Return the [X, Y] coordinate for the center point of the cell that contains the specified text.  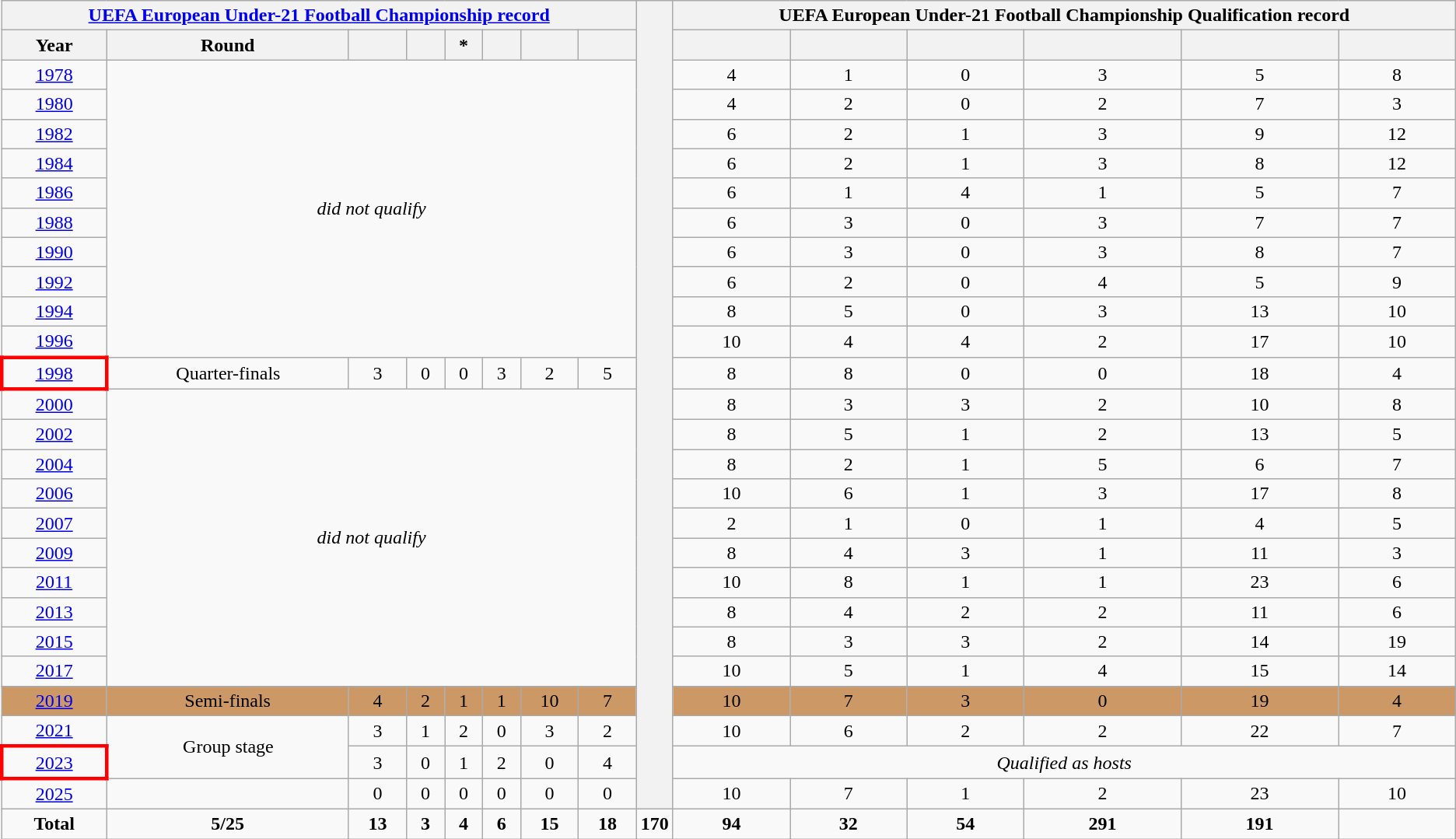
1978 [54, 75]
UEFA European Under-21 Football Championship record [319, 16]
Total [54, 823]
22 [1260, 731]
2006 [54, 494]
1984 [54, 163]
1992 [54, 281]
1994 [54, 311]
2019 [54, 701]
5/25 [227, 823]
2017 [54, 671]
1986 [54, 193]
1996 [54, 341]
2015 [54, 641]
2009 [54, 553]
Qualified as hosts [1064, 762]
191 [1260, 823]
291 [1103, 823]
2007 [54, 523]
* [464, 45]
2002 [54, 435]
1980 [54, 104]
UEFA European Under-21 Football Championship Qualification record [1064, 16]
2011 [54, 582]
Quarter-finals [227, 373]
Round [227, 45]
1988 [54, 222]
Semi-finals [227, 701]
Year [54, 45]
32 [849, 823]
1998 [54, 373]
2013 [54, 612]
2004 [54, 464]
1990 [54, 252]
2025 [54, 794]
Group stage [227, 746]
94 [731, 823]
2000 [54, 404]
2021 [54, 731]
54 [965, 823]
2023 [54, 762]
170 [655, 823]
1982 [54, 134]
